Scan for the cell matching the given text and deliver its [X, Y] coordinate at center. 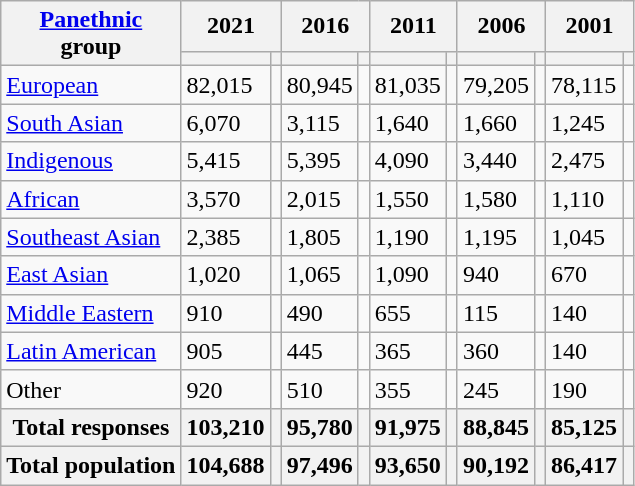
190 [584, 389]
1,660 [496, 123]
Indigenous [91, 161]
Latin American [91, 351]
2,475 [584, 161]
Total responses [91, 427]
81,035 [408, 85]
2,015 [320, 199]
490 [320, 313]
1,195 [496, 237]
78,115 [584, 85]
79,205 [496, 85]
3,570 [226, 199]
85,125 [584, 427]
Middle Eastern [91, 313]
East Asian [91, 275]
2,385 [226, 237]
360 [496, 351]
3,440 [496, 161]
1,805 [320, 237]
2016 [325, 26]
82,015 [226, 85]
95,780 [320, 427]
103,210 [226, 427]
91,975 [408, 427]
African [91, 199]
88,845 [496, 427]
1,580 [496, 199]
Other [91, 389]
365 [408, 351]
Panethnicgroup [91, 34]
Southeast Asian [91, 237]
4,090 [408, 161]
1,045 [584, 237]
1,550 [408, 199]
940 [496, 275]
2001 [590, 26]
104,688 [226, 465]
445 [320, 351]
905 [226, 351]
670 [584, 275]
1,245 [584, 123]
97,496 [320, 465]
115 [496, 313]
93,650 [408, 465]
5,395 [320, 161]
355 [408, 389]
6,070 [226, 123]
1,110 [584, 199]
90,192 [496, 465]
South Asian [91, 123]
1,020 [226, 275]
1,190 [408, 237]
2006 [501, 26]
1,640 [408, 123]
920 [226, 389]
655 [408, 313]
Total population [91, 465]
510 [320, 389]
European [91, 85]
2021 [231, 26]
80,945 [320, 85]
3,115 [320, 123]
910 [226, 313]
86,417 [584, 465]
5,415 [226, 161]
1,090 [408, 275]
1,065 [320, 275]
2011 [413, 26]
245 [496, 389]
